Locate the cell with the specified text and output its [X, Y] center coordinate. 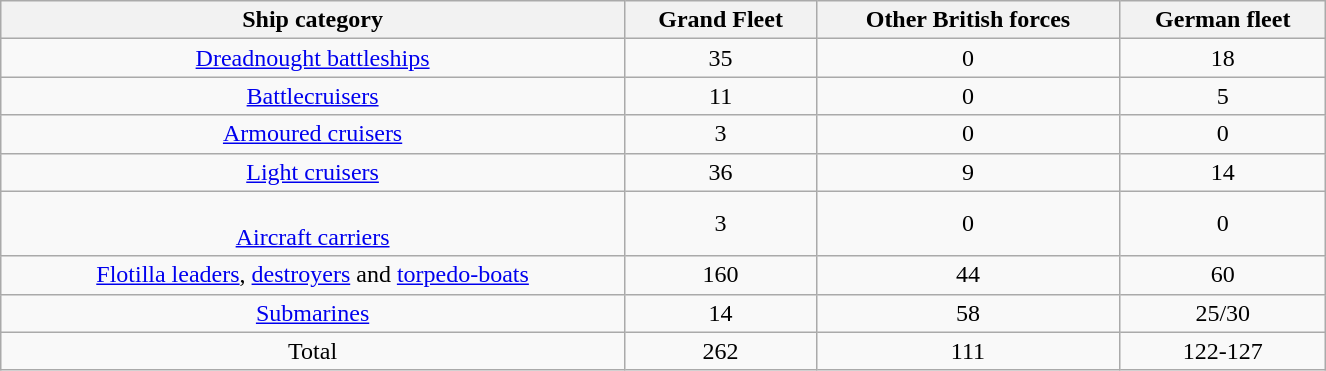
9 [968, 172]
122-127 [1223, 351]
25/30 [1223, 313]
58 [968, 313]
18 [1223, 58]
5 [1223, 96]
Flotilla leaders, destroyers and torpedo-boats [312, 275]
11 [720, 96]
35 [720, 58]
60 [1223, 275]
Submarines [312, 313]
160 [720, 275]
262 [720, 351]
111 [968, 351]
Armoured cruisers [312, 134]
44 [968, 275]
Grand Fleet [720, 20]
Aircraft carriers [312, 224]
German fleet [1223, 20]
Light cruisers [312, 172]
Ship category [312, 20]
Total [312, 351]
36 [720, 172]
Dreadnought battleships [312, 58]
Battlecruisers [312, 96]
Other British forces [968, 20]
